Detect which cell encompasses the target text, then output its [x, y] center coordinate. 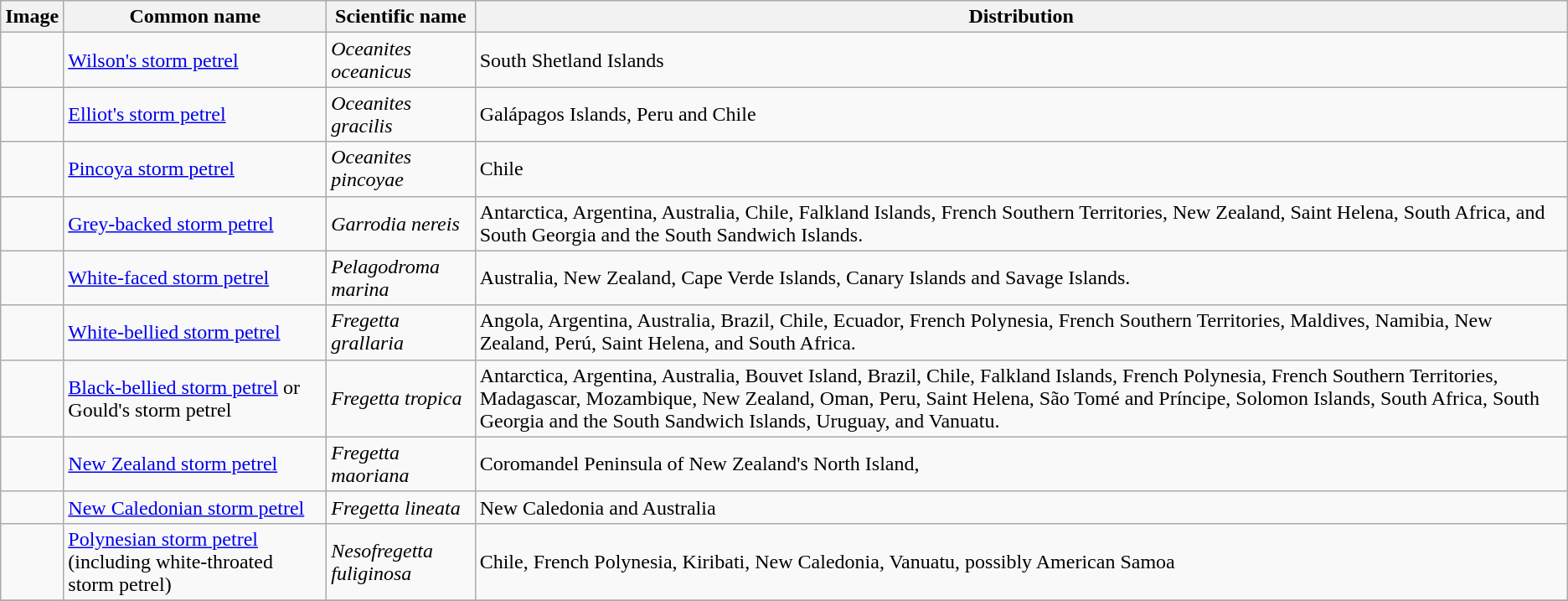
Chile, French Polynesia, Kiribati, New Caledonia, Vanuatu, possibly American Samoa [1021, 562]
New Caledonian storm petrel [195, 507]
Common name [195, 17]
Fregetta tropica [400, 398]
New Caledonia and Australia [1021, 507]
Grey-backed storm petrel [195, 223]
White-bellied storm petrel [195, 332]
Australia, New Zealand, Cape Verde Islands, Canary Islands and Savage Islands. [1021, 278]
Chile [1021, 169]
Garrodia nereis [400, 223]
Oceanites gracilis [400, 114]
Black-bellied storm petrel or Gould's storm petrel [195, 398]
Galápagos Islands, Peru and Chile [1021, 114]
White-faced storm petrel [195, 278]
Distribution [1021, 17]
Pelagodroma marina [400, 278]
Fregetta lineata [400, 507]
Pincoya storm petrel [195, 169]
Scientific name [400, 17]
Wilson's storm petrel [195, 60]
Oceanites pincoyae [400, 169]
Oceanites oceanicus [400, 60]
South Shetland Islands [1021, 60]
New Zealand storm petrel [195, 464]
Polynesian storm petrel (including white-throated storm petrel) [195, 562]
Elliot's storm petrel [195, 114]
Nesofregetta fuliginosa [400, 562]
Fregetta maoriana [400, 464]
Fregetta grallaria [400, 332]
Coromandel Peninsula of New Zealand's North Island, [1021, 464]
Image [32, 17]
